Determine the (X, Y) coordinate at the center of the cell enclosing the given text.  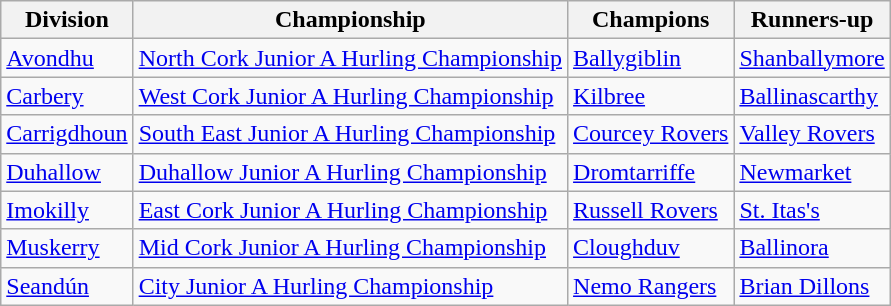
Ballinora (812, 248)
Duhallow (67, 172)
Shanballymore (812, 58)
Brian Dillons (812, 286)
Newmarket (812, 172)
Duhallow Junior A Hurling Championship (350, 172)
Carrigdhoun (67, 134)
Dromtarriffe (651, 172)
Valley Rovers (812, 134)
St. Itas's (812, 210)
Champions (651, 20)
West Cork Junior A Hurling Championship (350, 96)
Cloughduv (651, 248)
Championship (350, 20)
Nemo Rangers (651, 286)
Russell Rovers (651, 210)
Division (67, 20)
Ballygiblin (651, 58)
Ballinascarthy (812, 96)
Runners-up (812, 20)
Seandún (67, 286)
City Junior A Hurling Championship (350, 286)
Courcey Rovers (651, 134)
Muskerry (67, 248)
East Cork Junior A Hurling Championship (350, 210)
North Cork Junior A Hurling Championship (350, 58)
Carbery (67, 96)
Mid Cork Junior A Hurling Championship (350, 248)
Avondhu (67, 58)
South East Junior A Hurling Championship (350, 134)
Imokilly (67, 210)
Kilbree (651, 96)
